Scan for the cell matching the given text and deliver its [x, y] coordinate at center. 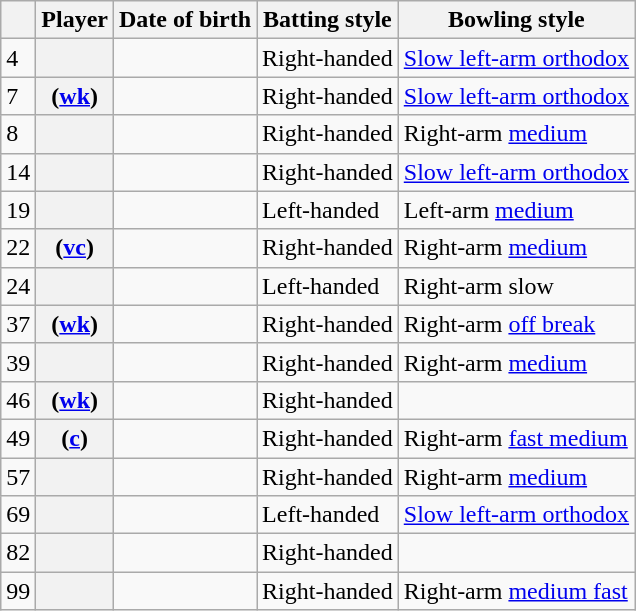
(c) [75, 438]
Date of birth [186, 20]
Batting style [328, 20]
Right-arm medium fast [516, 591]
Right-arm slow [516, 286]
49 [18, 438]
46 [18, 400]
22 [18, 248]
19 [18, 210]
(vc) [75, 248]
Bowling style [516, 20]
37 [18, 324]
Right-arm fast medium [516, 438]
24 [18, 286]
8 [18, 134]
82 [18, 553]
7 [18, 96]
39 [18, 362]
57 [18, 477]
14 [18, 172]
Left-arm medium [516, 210]
Player [75, 20]
69 [18, 515]
99 [18, 591]
4 [18, 58]
Right-arm off break [516, 324]
